Identify which cell holds the provided text, then report its (x, y) central coordinate. 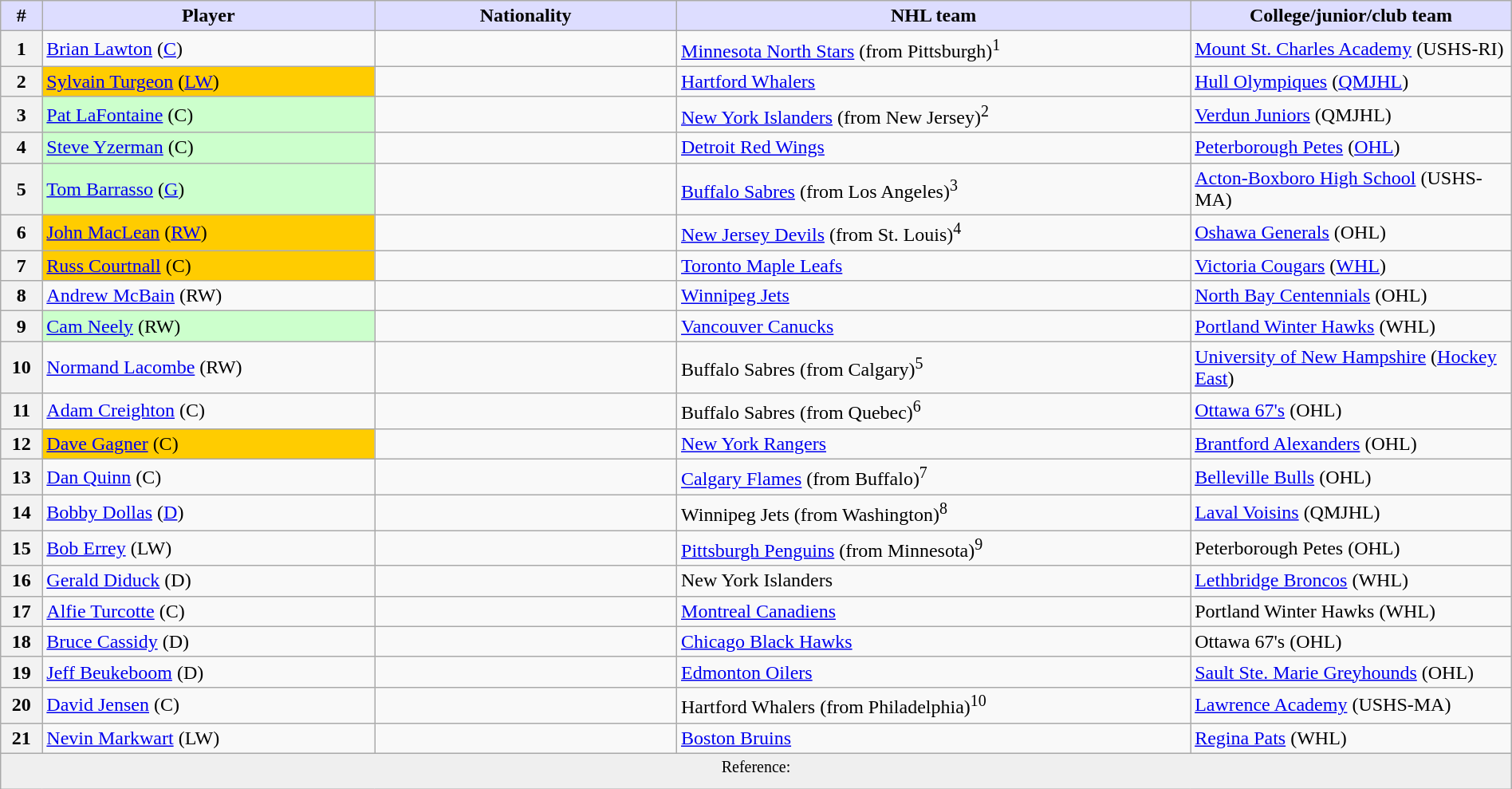
Pittsburgh Penguins (from Minnesota)9 (934, 549)
Steve Yzerman (C) (209, 148)
NHL team (934, 16)
Buffalo Sabres (from Los Angeles)3 (934, 188)
Calgary Flames (from Buffalo)7 (934, 477)
Brantford Alexanders (OHL) (1351, 444)
Winnipeg Jets (934, 296)
Hartford Whalers (from Philadelphia)10 (934, 705)
Bob Errey (LW) (209, 549)
13 (22, 477)
New York Islanders (934, 581)
16 (22, 581)
Lethbridge Broncos (WHL) (1351, 581)
Montreal Canadiens (934, 611)
New Jersey Devils (from St. Louis)4 (934, 233)
17 (22, 611)
11 (22, 412)
University of New Hampshire (Hockey East) (1351, 367)
Andrew McBain (RW) (209, 296)
Edmonton Oilers (934, 672)
New York Rangers (934, 444)
20 (22, 705)
Mount St. Charles Academy (USHS-RI) (1351, 49)
Minnesota North Stars (from Pittsburgh)1 (934, 49)
Brian Lawton (C) (209, 49)
Detroit Red Wings (934, 148)
Cam Neely (RW) (209, 326)
Laval Voisins (QMJHL) (1351, 512)
Bobby Dollas (D) (209, 512)
Vancouver Canucks (934, 326)
8 (22, 296)
21 (22, 738)
Verdun Juniors (QMJHL) (1351, 115)
College/junior/club team (1351, 16)
Boston Bruins (934, 738)
John MacLean (RW) (209, 233)
Russ Courtnall (C) (209, 266)
14 (22, 512)
Nevin Markwart (LW) (209, 738)
Bruce Cassidy (D) (209, 641)
10 (22, 367)
David Jensen (C) (209, 705)
Gerald Diduck (D) (209, 581)
9 (22, 326)
12 (22, 444)
Sault Ste. Marie Greyhounds (OHL) (1351, 672)
5 (22, 188)
Chicago Black Hawks (934, 641)
Nationality (526, 16)
2 (22, 81)
Hull Olympiques (QMJHL) (1351, 81)
Oshawa Generals (OHL) (1351, 233)
Lawrence Academy (USHS-MA) (1351, 705)
6 (22, 233)
19 (22, 672)
18 (22, 641)
Tom Barrasso (G) (209, 188)
Pat LaFontaine (C) (209, 115)
North Bay Centennials (OHL) (1351, 296)
New York Islanders (from New Jersey)2 (934, 115)
Player (209, 16)
Regina Pats (WHL) (1351, 738)
Dave Gagner (C) (209, 444)
15 (22, 549)
# (22, 16)
3 (22, 115)
Dan Quinn (C) (209, 477)
Adam Creighton (C) (209, 412)
Acton-Boxboro High School (USHS-MA) (1351, 188)
Victoria Cougars (WHL) (1351, 266)
Alfie Turcotte (C) (209, 611)
Belleville Bulls (OHL) (1351, 477)
7 (22, 266)
Normand Lacombe (RW) (209, 367)
4 (22, 148)
Toronto Maple Leafs (934, 266)
Buffalo Sabres (from Calgary)5 (934, 367)
1 (22, 49)
Reference: (756, 771)
Winnipeg Jets (from Washington)8 (934, 512)
Jeff Beukeboom (D) (209, 672)
Hartford Whalers (934, 81)
Buffalo Sabres (from Quebec)6 (934, 412)
Sylvain Turgeon (LW) (209, 81)
